From the cell containing the given text, extract its center point as (x, y) coordinate. 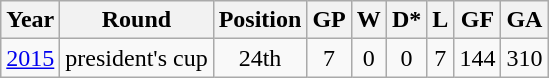
L (440, 20)
24th (260, 58)
D* (406, 20)
2015 (30, 58)
GA (524, 20)
GF (478, 20)
Position (260, 20)
president's cup (136, 58)
144 (478, 58)
GP (329, 20)
310 (524, 58)
W (368, 20)
Year (30, 20)
Round (136, 20)
